Locate the cell with the specified text and output its [X, Y] center coordinate. 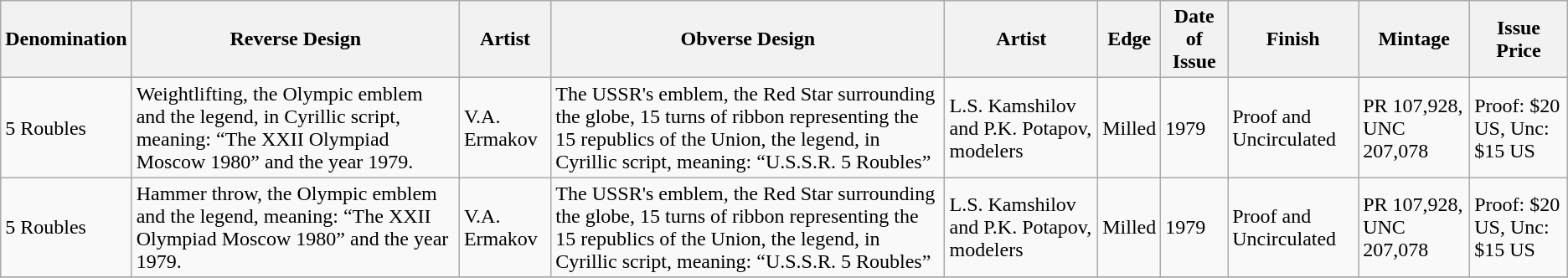
Weightlifting, the Olympic emblem and the legend, in Cyrillic script, meaning: “The XXII Olympiad Moscow 1980” and the year 1979. [295, 127]
Hammer throw, the Olympic emblem and the legend, meaning: “The XXII Olympiad Moscow 1980” and the year 1979. [295, 228]
Date of Issue [1194, 39]
Obverse Design [748, 39]
Denomination [66, 39]
Edge [1129, 39]
Reverse Design [295, 39]
Mintage [1414, 39]
Issue Price [1519, 39]
Finish [1293, 39]
